Pinpoint the cell where the given text exists, returning its (X, Y) midpoint coordinate. 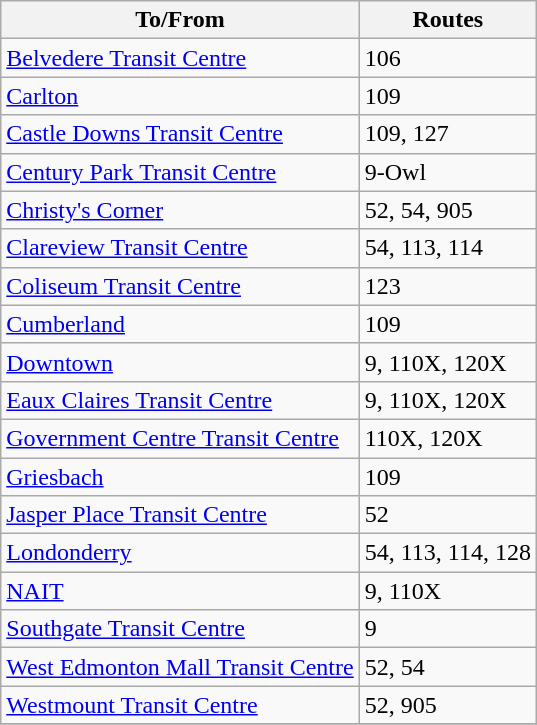
Government Centre Transit Centre (180, 438)
52, 54, 905 (448, 210)
Cumberland (180, 324)
Jasper Place Transit Centre (180, 515)
Castle Downs Transit Centre (180, 134)
Londonderry (180, 553)
Carlton (180, 96)
52 (448, 515)
52, 905 (448, 705)
Clareview Transit Centre (180, 248)
110X, 120X (448, 438)
109, 127 (448, 134)
9-Owl (448, 172)
NAIT (180, 591)
Christy's Corner (180, 210)
106 (448, 58)
52, 54 (448, 667)
54, 113, 114 (448, 248)
Eaux Claires Transit Centre (180, 400)
Century Park Transit Centre (180, 172)
9, 110X (448, 591)
Belvedere Transit Centre (180, 58)
Routes (448, 20)
Coliseum Transit Centre (180, 286)
9 (448, 629)
West Edmonton Mall Transit Centre (180, 667)
Southgate Transit Centre (180, 629)
123 (448, 286)
Westmount Transit Centre (180, 705)
To/From (180, 20)
Downtown (180, 362)
Griesbach (180, 477)
54, 113, 114, 128 (448, 553)
